Capture the cell that displays the provided text and extract its [X, Y] central coordinate. 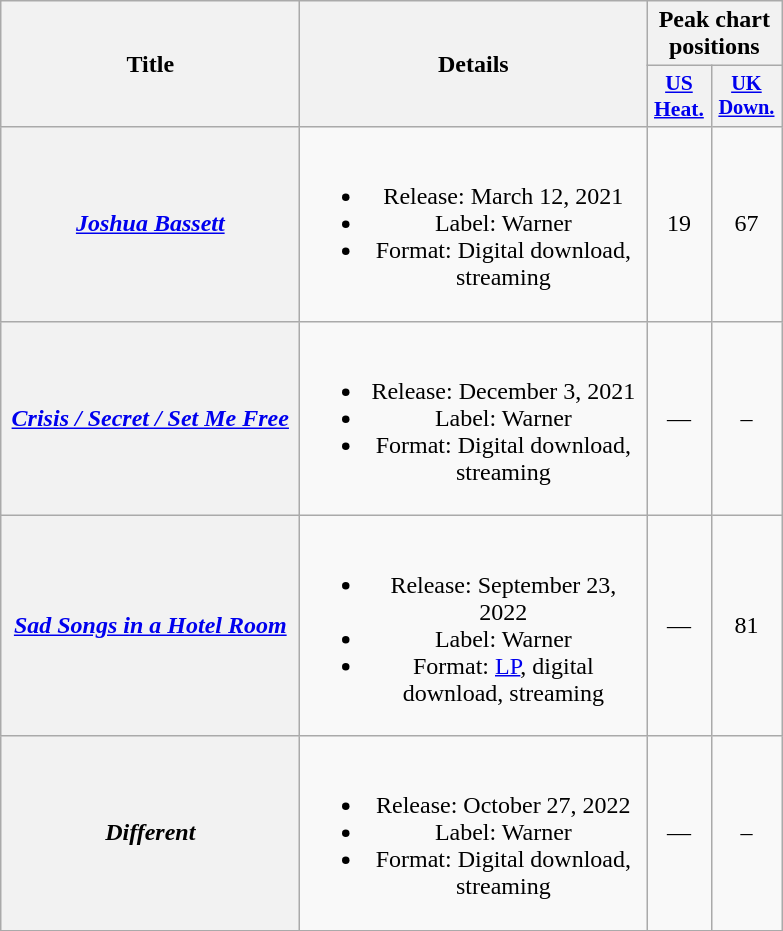
Details [474, 64]
Release: September 23, 2022Label: WarnerFormat: LP, digital download, streaming [474, 626]
Release: December 3, 2021Label: WarnerFormat: Digital download, streaming [474, 418]
Different [150, 833]
Peak chart positions [714, 34]
Title [150, 64]
67 [746, 224]
81 [746, 626]
USHeat. [679, 96]
19 [679, 224]
Release: October 27, 2022Label: WarnerFormat: Digital download, streaming [474, 833]
Release: March 12, 2021Label: WarnerFormat: Digital download, streaming [474, 224]
Crisis / Secret / Set Me Free [150, 418]
Sad Songs in a Hotel Room [150, 626]
UKDown. [746, 96]
Joshua Bassett [150, 224]
